Return (X, Y) of the center of cell containing provided text 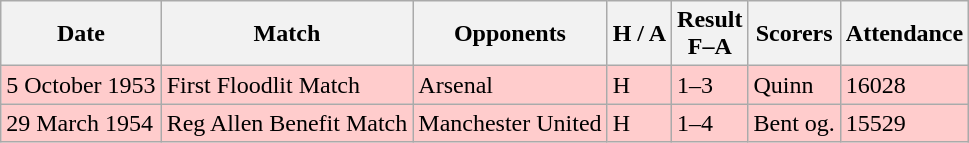
H / A (639, 34)
1–3 (710, 85)
Manchester United (510, 123)
First Floodlit Match (287, 85)
5 October 1953 (81, 85)
Quinn (794, 85)
Bent og. (794, 123)
Match (287, 34)
Scorers (794, 34)
Date (81, 34)
ResultF–A (710, 34)
16028 (904, 85)
Reg Allen Benefit Match (287, 123)
1–4 (710, 123)
15529 (904, 123)
Attendance (904, 34)
Arsenal (510, 85)
Opponents (510, 34)
29 March 1954 (81, 123)
